Provide the (x, y) coordinate of the cell's center where the given text is located.  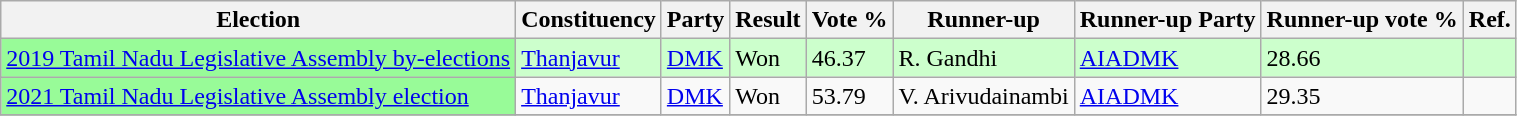
Runner-up vote % (1362, 20)
Runner-up Party (1168, 20)
Vote % (850, 20)
Ref. (1490, 20)
Constituency (589, 20)
Result (768, 20)
V. Arivudainambi (984, 96)
2021 Tamil Nadu Legislative Assembly election (258, 96)
46.37 (850, 58)
2019 Tamil Nadu Legislative Assembly by-elections (258, 58)
Election (258, 20)
29.35 (1362, 96)
R. Gandhi (984, 58)
Runner-up (984, 20)
28.66 (1362, 58)
53.79 (850, 96)
Party (695, 20)
